Find where the given text appears and provide that cell's center as [X, Y] coordinate. 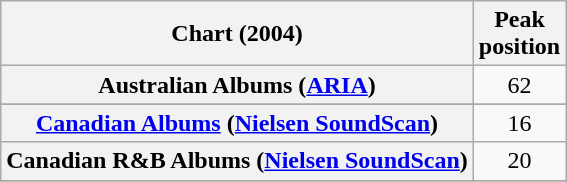
Chart (2004) [238, 34]
16 [519, 123]
Australian Albums (ARIA) [238, 85]
20 [519, 161]
62 [519, 85]
Canadian Albums (Nielsen SoundScan) [238, 123]
Canadian R&B Albums (Nielsen SoundScan) [238, 161]
Peakposition [519, 34]
